From the cell containing the given text, extract its center point as [X, Y] coordinate. 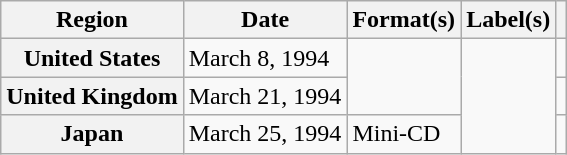
Format(s) [404, 20]
March 21, 1994 [265, 96]
United States [92, 58]
Mini-CD [404, 134]
Label(s) [508, 20]
Date [265, 20]
Region [92, 20]
United Kingdom [92, 96]
March 8, 1994 [265, 58]
March 25, 1994 [265, 134]
Japan [92, 134]
